Output the (X, Y) coordinate of the center of the cell containing the given text.  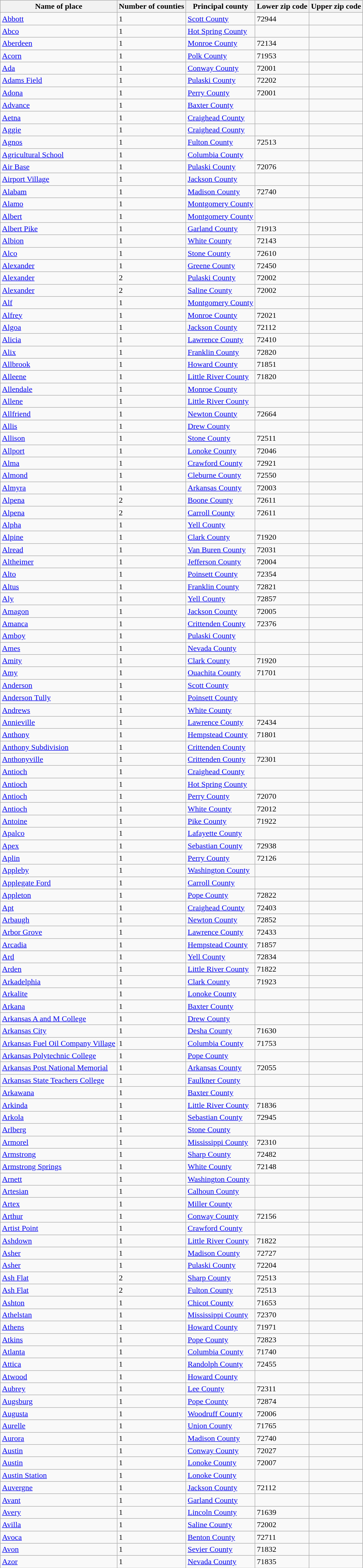
Alix (59, 352)
Ashton (59, 1302)
71653 (282, 1302)
Allis (59, 426)
Adona (59, 93)
Lincoln County (221, 1512)
Allport (59, 451)
72370 (282, 1315)
Augusta (59, 1414)
Artesian (59, 1191)
Alf (59, 303)
Almyra (59, 488)
Name of place (59, 6)
Attica (59, 1364)
72945 (282, 1117)
Jefferson County (221, 562)
Armorel (59, 1142)
72134 (282, 43)
Allison (59, 438)
72727 (282, 1253)
Appleton (59, 895)
Aubrey (59, 1389)
Upper zip code (336, 6)
Polk County (221, 56)
Sevier County (221, 1550)
Anthony Subdivision (59, 747)
Principal county (221, 6)
72821 (282, 587)
Avilla (59, 1525)
71765 (282, 1426)
72938 (282, 846)
Artex (59, 1204)
Arbaugh (59, 920)
Miller County (221, 1204)
Auvergne (59, 1488)
Ard (59, 957)
Anderson Tully (59, 698)
Number of counties (152, 6)
72006 (282, 1414)
72944 (282, 19)
72550 (282, 475)
Alpha (59, 525)
72126 (282, 858)
Abbott (59, 19)
72148 (282, 1167)
Ames (59, 648)
Arthur (59, 1216)
72311 (282, 1389)
72511 (282, 438)
Allbrook (59, 365)
Aggie (59, 130)
Albert Pike (59, 229)
72455 (282, 1364)
72711 (282, 1537)
Apt (59, 907)
Athens (59, 1327)
Avon (59, 1550)
71820 (282, 377)
Ada (59, 68)
71922 (282, 821)
Augsburg (59, 1401)
Acorn (59, 56)
71701 (282, 673)
Union County (221, 1426)
Alto (59, 574)
72834 (282, 957)
Alco (59, 253)
Armstrong (59, 1155)
72204 (282, 1265)
72143 (282, 241)
Arkansas A and M College (59, 1019)
72610 (282, 253)
Allfriend (59, 414)
Apalco (59, 833)
71740 (282, 1352)
71801 (282, 735)
72046 (282, 451)
Alicia (59, 340)
Desha County (221, 1031)
Arkansas City (59, 1031)
72070 (282, 796)
72076 (282, 167)
Allendale (59, 389)
Amagon (59, 611)
72376 (282, 624)
72874 (282, 1401)
Avoca (59, 1537)
Apex (59, 846)
71836 (282, 1105)
Amity (59, 661)
72433 (282, 932)
72055 (282, 1068)
Arkansas State Teachers College (59, 1080)
72822 (282, 895)
71851 (282, 365)
Austin Station (59, 1475)
Azor (59, 1562)
Randolph County (221, 1364)
Benton County (221, 1537)
Avant (59, 1500)
Agricultural School (59, 155)
72410 (282, 340)
72921 (282, 463)
Atkins (59, 1340)
72012 (282, 809)
Adams Field (59, 80)
Atwood (59, 1377)
72021 (282, 315)
Antoine (59, 821)
Lafayette County (221, 833)
Agnos (59, 142)
Airport Village (59, 179)
Van Buren County (221, 550)
Arden (59, 969)
Altus (59, 587)
Calhoun County (221, 1191)
71857 (282, 945)
Cleburne County (221, 475)
71832 (282, 1550)
72403 (282, 907)
Altheimer (59, 562)
72434 (282, 722)
72156 (282, 1216)
Arkinda (59, 1105)
Amy (59, 673)
71639 (282, 1512)
Athelstan (59, 1315)
Arkola (59, 1117)
Amboy (59, 636)
Aberdeen (59, 43)
71753 (282, 1043)
Arkadelphia (59, 982)
72354 (282, 574)
72003 (282, 488)
Ashdown (59, 1241)
Atlanta (59, 1352)
Woodruff County (221, 1414)
Alfrey (59, 315)
Arkalite (59, 994)
72310 (282, 1142)
72007 (282, 1463)
Amanca (59, 624)
72852 (282, 920)
Lee County (221, 1389)
Alpine (59, 537)
Anthonyville (59, 760)
Arkansas Fuel Oil Company Village (59, 1043)
Aplin (59, 858)
Applegate Ford (59, 883)
Arbor Grove (59, 932)
Arnett (59, 1179)
72823 (282, 1340)
Greene County (221, 266)
Arcadia (59, 945)
Lower zip code (282, 6)
Arkana (59, 1006)
Arkawana (59, 1093)
Annieville (59, 722)
Aly (59, 599)
Albert (59, 216)
Arkansas Post National Memorial (59, 1068)
71835 (282, 1562)
Air Base (59, 167)
71953 (282, 56)
Chicot County (221, 1302)
Almond (59, 475)
72027 (282, 1451)
Alma (59, 463)
Anthony (59, 735)
Advance (59, 105)
72202 (282, 80)
Boone County (221, 500)
72031 (282, 550)
Andrews (59, 710)
Avery (59, 1512)
Allene (59, 401)
Faulkner County (221, 1080)
72664 (282, 414)
72301 (282, 760)
72820 (282, 352)
72482 (282, 1155)
Appleby (59, 870)
71630 (282, 1031)
Aurelle (59, 1426)
Armstrong Springs (59, 1167)
Aurora (59, 1438)
Alread (59, 550)
72004 (282, 562)
72450 (282, 266)
Albion (59, 241)
Pike County (221, 821)
72005 (282, 611)
Ouachita County (221, 673)
71971 (282, 1327)
71923 (282, 982)
Alabam (59, 192)
Artist Point (59, 1228)
Algoa (59, 327)
Alleene (59, 377)
Alamo (59, 204)
Aetna (59, 117)
Arlberg (59, 1130)
Anderson (59, 685)
Abco (59, 31)
71913 (282, 229)
72857 (282, 599)
Arkansas Polytechnic College (59, 1056)
